Find where the given text appears and provide that cell's center as (x, y) coordinate. 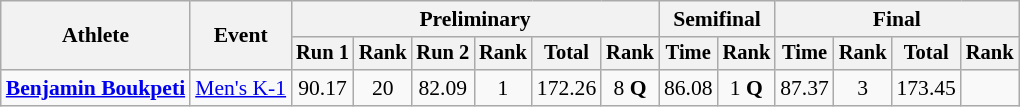
173.45 (926, 88)
90.17 (322, 88)
Preliminary (475, 19)
1 Q (747, 88)
8 Q (630, 88)
Event (240, 36)
82.09 (442, 88)
Athlete (96, 36)
172.26 (566, 88)
87.37 (804, 88)
Run 2 (442, 54)
Semifinal (717, 19)
1 (503, 88)
Men's K-1 (240, 88)
3 (863, 88)
Run 1 (322, 54)
Benjamin Boukpeti (96, 88)
20 (383, 88)
Final (896, 19)
86.08 (688, 88)
